Return [X, Y] of the center of cell containing provided text 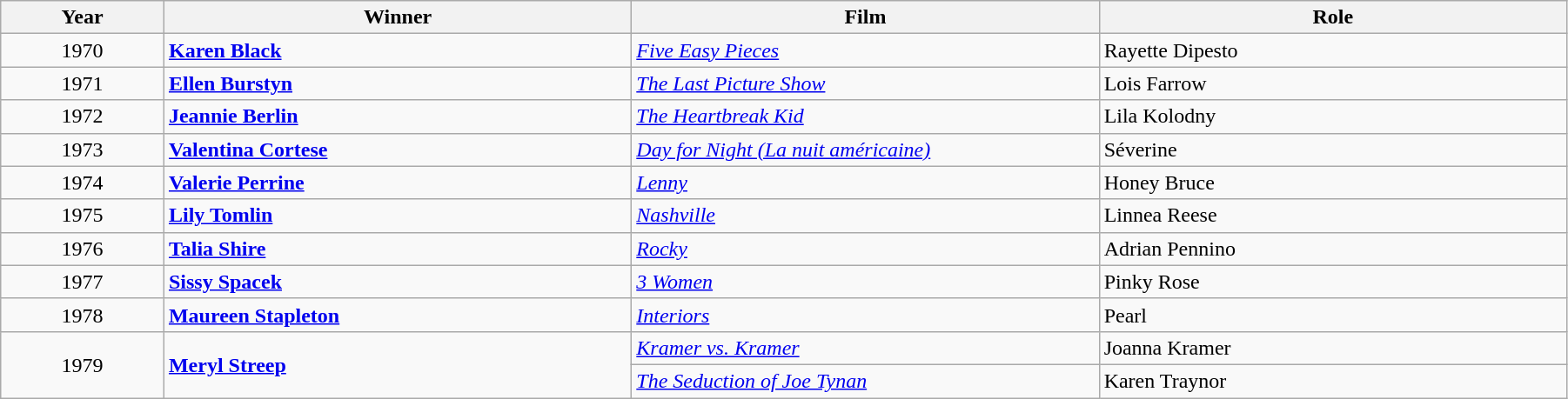
Meryl Streep [397, 364]
Karen Traynor [1333, 381]
Lily Tomlin [397, 216]
1977 [83, 282]
Rayette Dipesto [1333, 50]
1973 [83, 150]
Day for Night (La nuit américaine) [865, 150]
The Heartbreak Kid [865, 116]
Adrian Pennino [1333, 249]
Lois Farrow [1333, 83]
1971 [83, 83]
1970 [83, 50]
Year [83, 17]
The Last Picture Show [865, 83]
Karen Black [397, 50]
Jeannie Berlin [397, 116]
Séverine [1333, 150]
Nashville [865, 216]
1972 [83, 116]
1978 [83, 315]
Sissy Spacek [397, 282]
1976 [83, 249]
Joanna Kramer [1333, 348]
Pearl [1333, 315]
Film [865, 17]
1975 [83, 216]
Winner [397, 17]
Linnea Reese [1333, 216]
3 Women [865, 282]
Valerie Perrine [397, 183]
Interiors [865, 315]
1974 [83, 183]
Five Easy Pieces [865, 50]
Honey Bruce [1333, 183]
Pinky Rose [1333, 282]
Kramer vs. Kramer [865, 348]
Role [1333, 17]
Maureen Stapleton [397, 315]
Talia Shire [397, 249]
The Seduction of Joe Tynan [865, 381]
1979 [83, 364]
Rocky [865, 249]
Valentina Cortese [397, 150]
Ellen Burstyn [397, 83]
Lenny [865, 183]
Lila Kolodny [1333, 116]
